Locate the cell with the specified text and output its [x, y] center coordinate. 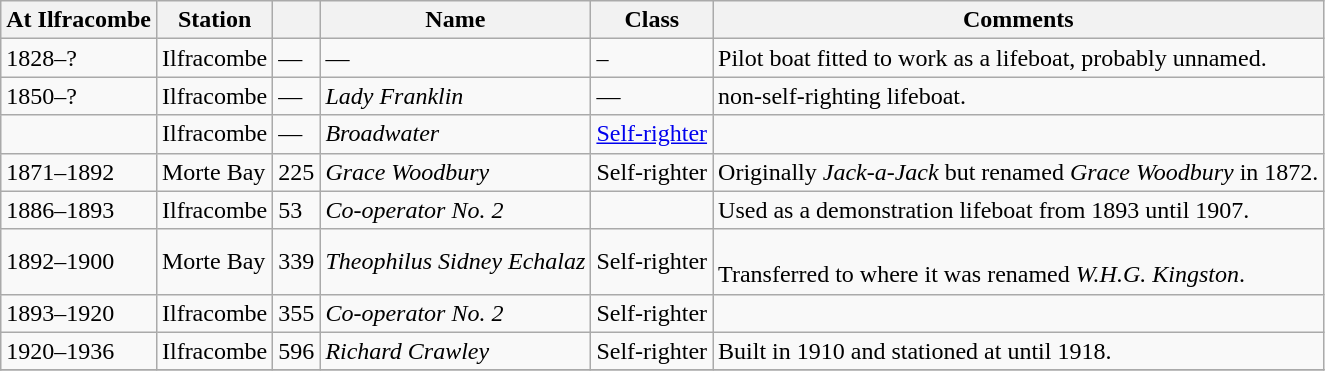
1920–1936 [79, 351]
355 [296, 313]
Theophilus Sidney Echalaz [456, 262]
Grace Woodbury [456, 172]
Richard Crawley [456, 351]
53 [296, 210]
Used as a demonstration lifeboat from 1893 until 1907. [1018, 210]
Broadwater [456, 134]
Originally Jack-a-Jack but renamed Grace Woodbury in 1872. [1018, 172]
596 [296, 351]
Name [456, 20]
non-self-righting lifeboat. [1018, 96]
Class [652, 20]
Built in 1910 and stationed at until 1918. [1018, 351]
1893–1920 [79, 313]
Transferred to where it was renamed W.H.G. Kingston. [1018, 262]
1892–1900 [79, 262]
Comments [1018, 20]
At Ilfracombe [79, 20]
Pilot boat fitted to work as a lifeboat, probably unnamed. [1018, 58]
1871–1892 [79, 172]
339 [296, 262]
1828–? [79, 58]
225 [296, 172]
1886–1893 [79, 210]
1850–? [79, 96]
Lady Franklin [456, 96]
Station [214, 20]
– [652, 58]
